Find where the given text appears and provide that cell's center as (X, Y) coordinate. 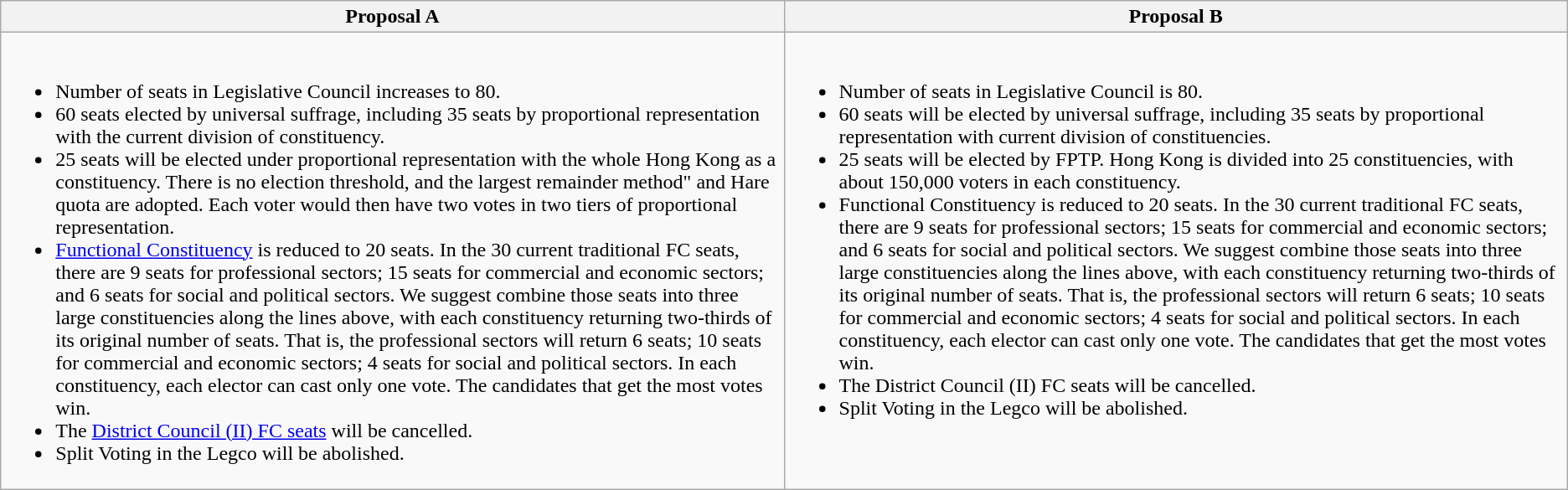
Proposal B (1176, 17)
Proposal A (392, 17)
